Detect which cell encompasses the target text, then output its (x, y) center coordinate. 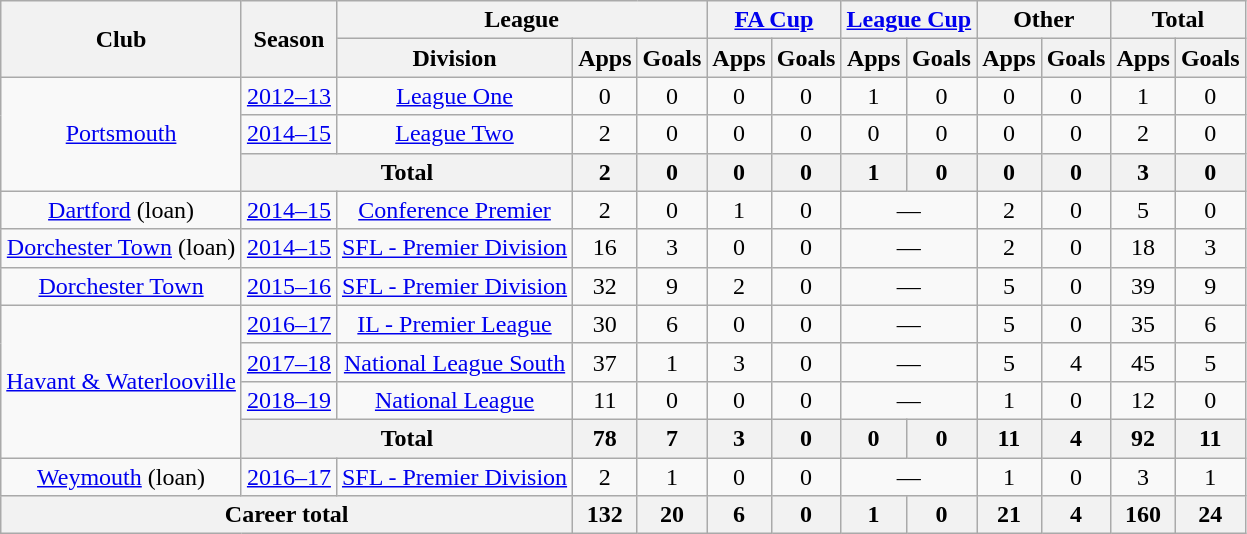
45 (1143, 362)
160 (1143, 515)
20 (672, 515)
16 (605, 248)
35 (1143, 324)
2012–13 (288, 96)
2018–19 (288, 400)
Dorchester Town (loan) (122, 248)
National League South (454, 362)
FA Cup (774, 20)
Other (1044, 20)
Portsmouth (122, 134)
League Two (454, 134)
30 (605, 324)
League Cup (909, 20)
Havant & Waterlooville (122, 381)
League (521, 20)
National League (454, 400)
Dorchester Town (122, 286)
32 (605, 286)
IL - Premier League (454, 324)
39 (1143, 286)
21 (1009, 515)
12 (1143, 400)
2015–16 (288, 286)
Dartford (loan) (122, 210)
Division (454, 58)
24 (1210, 515)
7 (672, 438)
Conference Premier (454, 210)
132 (605, 515)
League One (454, 96)
2017–18 (288, 362)
Career total (287, 515)
Weymouth (loan) (122, 477)
18 (1143, 248)
92 (1143, 438)
78 (605, 438)
Season (288, 39)
37 (605, 362)
Club (122, 39)
